Locate the cell with the specified text and output its (x, y) center coordinate. 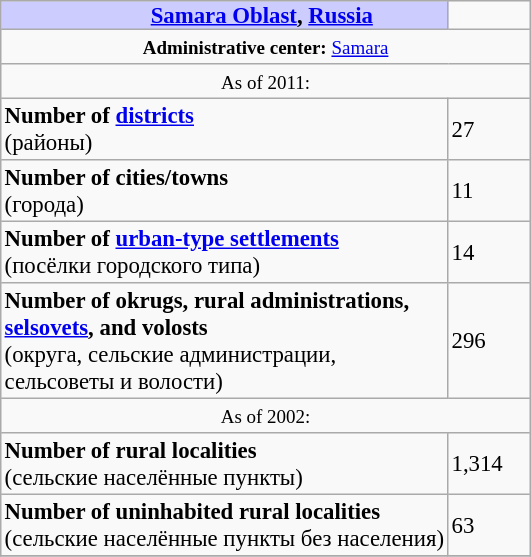
Samara Oblast, Russia (224, 15)
Number of districts(районы) (224, 129)
Number of rural localities(сельские населённые пункты) (224, 464)
63 (489, 525)
14 (489, 252)
Number of okrugs, rural administrations,selsovets, and volosts(округа, сельские администрации,сельсоветы и волости) (224, 341)
Administrative center: Samara (266, 46)
Number of urban-type settlements(посёлки городского типа) (224, 252)
Number of uninhabited rural localities(сельские населённые пункты без населения) (224, 525)
27 (489, 129)
As of 2002: (266, 415)
As of 2011: (266, 81)
Number of cities/towns(города) (224, 191)
1,314 (489, 464)
296 (489, 341)
11 (489, 191)
